Locate the cell with the specified text and output its (x, y) center coordinate. 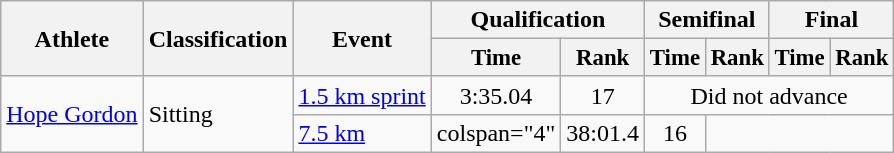
Hope Gordon (72, 114)
1.5 km sprint (362, 95)
Final (832, 20)
Athlete (72, 39)
Event (362, 39)
Qualification (538, 20)
colspan="4" (496, 133)
3:35.04 (496, 95)
Semifinal (708, 20)
17 (603, 95)
Sitting (218, 114)
16 (676, 133)
Did not advance (770, 95)
Classification (218, 39)
38:01.4 (603, 133)
7.5 km (362, 133)
